Pinpoint the cell where the given text exists, returning its (X, Y) midpoint coordinate. 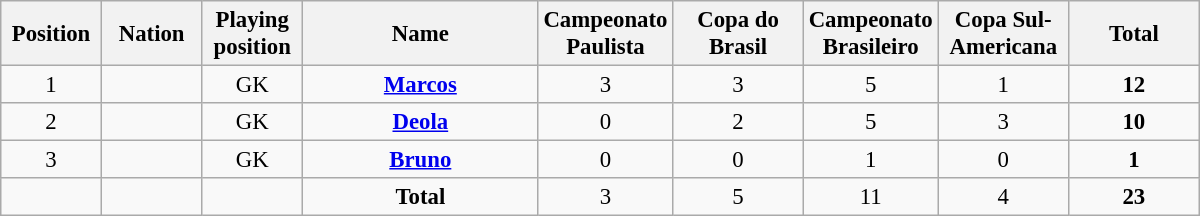
Campeonato Paulista (606, 34)
23 (1134, 197)
Deola (421, 122)
Campeonato Brasileiro (870, 34)
Name (421, 34)
Playing position (252, 34)
Position (52, 34)
4 (1004, 197)
Marcos (421, 85)
Copa Sul-Americana (1004, 34)
12 (1134, 85)
11 (870, 197)
Bruno (421, 160)
10 (1134, 122)
Nation (152, 34)
Copa do Brasil (738, 34)
